Scan for the cell matching the given text and deliver its (X, Y) coordinate at center. 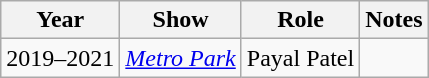
2019–2021 (60, 58)
Role (300, 20)
Metro Park (180, 58)
Show (180, 20)
Payal Patel (300, 58)
Notes (394, 20)
Year (60, 20)
